Provide the (x, y) coordinate of the cell's center where the given text is located.  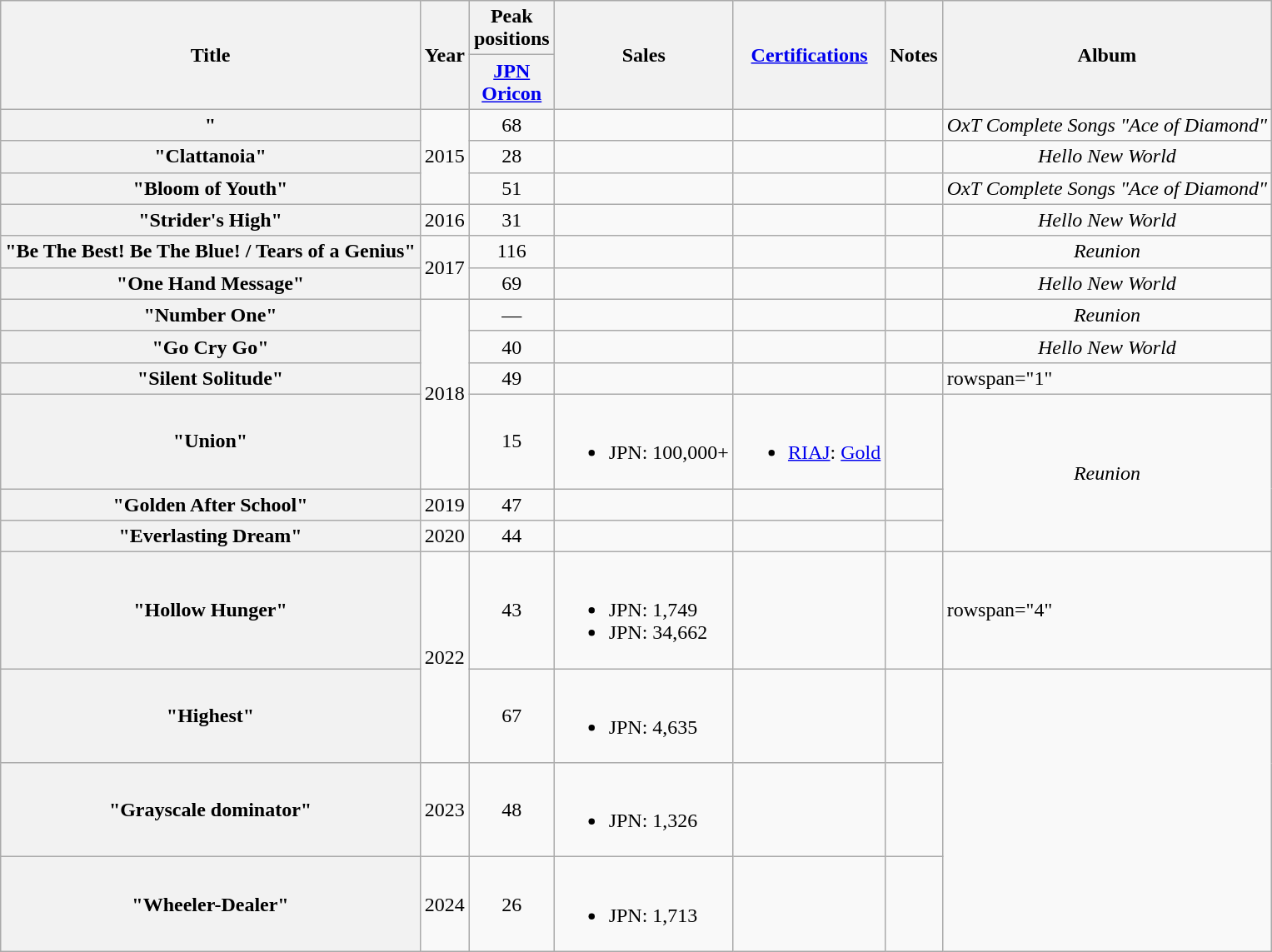
"Highest" (211, 716)
"Clattanoia" (211, 157)
15 (511, 441)
"Bloom of Youth" (211, 188)
26 (511, 905)
43 (511, 611)
40 (511, 346)
2023 (445, 810)
"Grayscale dominator" (211, 810)
"Number One" (211, 315)
JPN: 1,713 (643, 905)
2020 (445, 536)
Year (445, 55)
JPN: 4,635 (643, 716)
47 (511, 504)
2018 (445, 393)
28 (511, 157)
JPN: 100,000+ (643, 441)
Notes (914, 55)
"Golden After School" (211, 504)
Sales (643, 55)
JPN: 1,749 JPN: 34,662 (643, 611)
2016 (445, 220)
"Strider's High" (211, 220)
"Silent Solitude" (211, 378)
Certifications (809, 55)
2024 (445, 905)
JPNOricon (511, 82)
116 (511, 252)
31 (511, 220)
48 (511, 810)
"Wheeler-Dealer" (211, 905)
rowspan="1" (1106, 378)
2022 (445, 658)
2015 (445, 157)
"One Hand Message" (211, 283)
Album (1106, 55)
51 (511, 188)
44 (511, 536)
67 (511, 716)
2019 (445, 504)
JPN: 1,326 (643, 810)
RIAJ: Gold (809, 441)
"Everlasting Dream" (211, 536)
" (211, 125)
Peak positions (511, 28)
"Hollow Hunger" (211, 611)
68 (511, 125)
— (511, 315)
49 (511, 378)
69 (511, 283)
2017 (445, 267)
"Union" (211, 441)
Title (211, 55)
"Be The Best! Be The Blue! / Tears of a Genius" (211, 252)
rowspan="4" (1106, 611)
"Go Cry Go" (211, 346)
